Capture the cell that displays the provided text and extract its (X, Y) central coordinate. 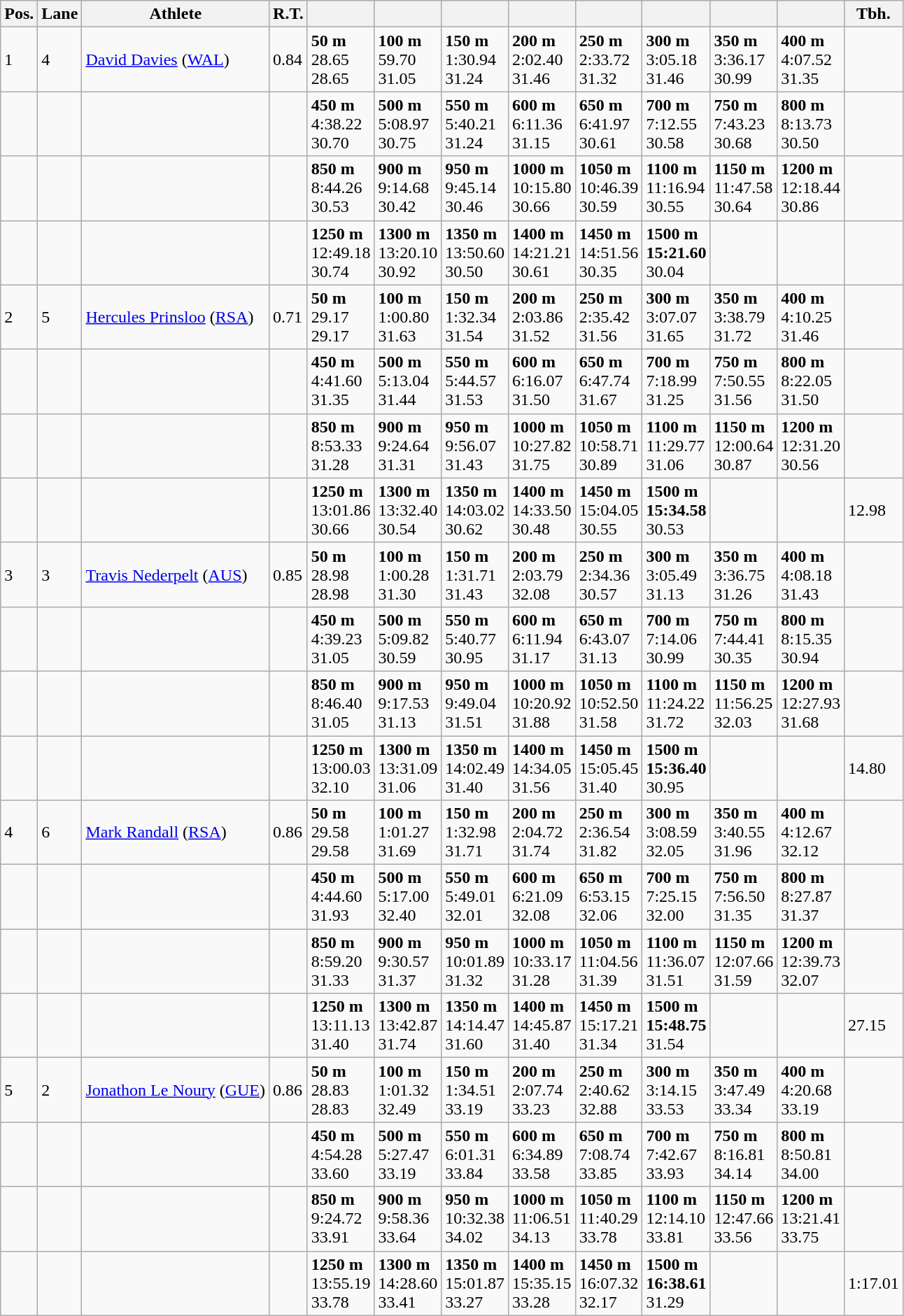
1150 m12:00.6430.87 (744, 446)
550 m5:44.5731.53 (475, 381)
200 m2:03.7932.08 (542, 574)
1400 m14:21.2130.61 (542, 253)
1450 m15:17.2131.34 (609, 1026)
1350 m14:03.0230.62 (475, 510)
100 m1:01.2731.69 (408, 833)
300 m3:05.1831.46 (676, 59)
500 m5:08.9730.75 (408, 124)
0.71 (288, 317)
1400 m14:33.5030.48 (542, 510)
650 m6:53.1532.06 (609, 897)
500 m5:13.0431.44 (408, 381)
900 m9:17.5331.13 (408, 703)
1300 m13:42.8731.74 (408, 1026)
1300 m13:20.1030.92 (408, 253)
400 m4:20.6833.19 (811, 1090)
900 m9:14.6830.42 (408, 188)
1000 m11:06.5134.13 (542, 1219)
550 m5:49.0132.01 (475, 897)
1100 m12:14.1033.81 (676, 1219)
Lane (60, 14)
1300 m13:31.0931.06 (408, 768)
150 m1:34.5133.19 (475, 1090)
Tbh. (873, 14)
1100 m11:16.9430.55 (676, 188)
1450 m16:07.3232.17 (609, 1283)
300 m3:05.4931.13 (676, 574)
450 m4:54.2833.60 (341, 1154)
1350 m14:02.4931.40 (475, 768)
500 m5:27.4733.19 (408, 1154)
800 m8:50.8134.00 (811, 1154)
200 m2:02.4031.46 (542, 59)
950 m9:45.1430.46 (475, 188)
800 m8:15.3530.94 (811, 639)
14.80 (873, 768)
Travis Nederpelt (AUS) (176, 574)
450 m4:44.6031.93 (341, 897)
1500 m15:36.4030.95 (676, 768)
1050 m11:40.2933.78 (609, 1219)
1500 m15:48.7531.54 (676, 1026)
1050 m10:58.7130.89 (609, 446)
200 m2:04.7231.74 (542, 833)
1350 m14:14.4731.60 (475, 1026)
1000 m10:27.8231.75 (542, 446)
1100 m11:29.7731.06 (676, 446)
700 m7:25.1532.00 (676, 897)
650 m6:47.7431.67 (609, 381)
1350 m13:50.6030.50 (475, 253)
950 m9:49.0431.51 (475, 703)
350 m3:38.7931.72 (744, 317)
1100 m11:36.0731.51 (676, 961)
300 m3:07.0731.65 (676, 317)
1300 m13:32.4030.54 (408, 510)
100 m59.7031.05 (408, 59)
950 m10:01.8931.32 (475, 961)
1050 m11:04.5631.39 (609, 961)
100 m1:00.8031.63 (408, 317)
250 m2:40.6232.88 (609, 1090)
900 m9:30.5731.37 (408, 961)
1200 m13:21.4133.75 (811, 1219)
700 m7:18.9931.25 (676, 381)
1150 m11:47.5830.64 (744, 188)
1200 m12:39.7332.07 (811, 961)
350 m3:36.7531.26 (744, 574)
400 m4:10.2531.46 (811, 317)
1150 m12:07.6631.59 (744, 961)
1 (20, 59)
600 m6:11.3631.15 (542, 124)
250 m2:34.3630.57 (609, 574)
950 m9:56.0731.43 (475, 446)
100 m1:00.2831.30 (408, 574)
Jonathon Le Noury (GUE) (176, 1090)
600 m6:11.9431.17 (542, 639)
Hercules Prinsloo (RSA) (176, 317)
800 m8:13.7330.50 (811, 124)
1250 m12:49.1830.74 (341, 253)
1400 m14:34.0531.56 (542, 768)
Athlete (176, 14)
1450 m15:05.4531.40 (609, 768)
450 m4:38.2230.70 (341, 124)
500 m5:09.8230.59 (408, 639)
350 m3:36.1730.99 (744, 59)
1200 m12:18.4430.86 (811, 188)
1150 m12:47.6633.56 (744, 1219)
0.85 (288, 574)
1000 m10:20.9231.88 (542, 703)
650 m7:08.7433.85 (609, 1154)
1300 m14:28.6033.41 (408, 1283)
1200 m12:31.2030.56 (811, 446)
1050 m10:46.3930.59 (609, 188)
0.84 (288, 59)
750 m8:16.8134.14 (744, 1154)
1500 m16:38.6131.29 (676, 1283)
1500 m15:21.6030.04 (676, 253)
150 m1:31.7131.43 (475, 574)
600 m6:16.0731.50 (542, 381)
50 m28.8328.83 (341, 1090)
600 m6:21.0932.08 (542, 897)
950 m10:32.3834.02 (475, 1219)
50 m28.6528.65 (341, 59)
400 m4:07.5231.35 (811, 59)
550 m6:01.3133.84 (475, 1154)
750 m7:44.4130.35 (744, 639)
1400 m14:45.8731.40 (542, 1026)
1250 m13:55.1933.78 (341, 1283)
850 m9:24.7233.91 (341, 1219)
1450 m14:51.5630.35 (609, 253)
700 m7:42.6733.93 (676, 1154)
650 m6:43.0731.13 (609, 639)
1250 m13:11.1331.40 (341, 1026)
700 m7:12.5530.58 (676, 124)
1:17.01 (873, 1283)
300 m3:08.5932.05 (676, 833)
700 m7:14.0630.99 (676, 639)
1400 m15:35.1533.28 (542, 1283)
900 m9:58.3633.64 (408, 1219)
1150 m11:56.2532.03 (744, 703)
1250 m13:00.0332.10 (341, 768)
850 m8:44.2630.53 (341, 188)
850 m8:59.2031.33 (341, 961)
450 m4:39.2331.05 (341, 639)
150 m1:32.9831.71 (475, 833)
1100 m11:24.2231.72 (676, 703)
1200 m12:27.9331.68 (811, 703)
150 m1:30.9431.24 (475, 59)
1000 m10:33.1731.28 (542, 961)
300 m3:14.1533.53 (676, 1090)
600 m6:34.8933.58 (542, 1154)
400 m4:08.1831.43 (811, 574)
400 m4:12.6732.12 (811, 833)
550 m5:40.7730.95 (475, 639)
Pos. (20, 14)
12.98 (873, 510)
350 m3:40.5531.96 (744, 833)
450 m4:41.6031.35 (341, 381)
650 m6:41.9730.61 (609, 124)
250 m2:33.7231.32 (609, 59)
500 m5:17.0032.40 (408, 897)
27.15 (873, 1026)
1500 m15:34.5830.53 (676, 510)
1000 m10:15.8030.66 (542, 188)
1050 m10:52.5031.58 (609, 703)
250 m2:36.5431.82 (609, 833)
200 m2:07.7433.23 (542, 1090)
50 m29.1729.17 (341, 317)
David Davies (WAL) (176, 59)
250 m2:35.4231.56 (609, 317)
100 m1:01.3232.49 (408, 1090)
800 m8:22.0531.50 (811, 381)
1450 m15:04.0530.55 (609, 510)
50 m28.9828.98 (341, 574)
150 m1:32.3431.54 (475, 317)
1350 m15:01.8733.27 (475, 1283)
800 m8:27.8731.37 (811, 897)
550 m5:40.2131.24 (475, 124)
750 m7:50.5531.56 (744, 381)
200 m2:03.8631.52 (542, 317)
350 m3:47.4933.34 (744, 1090)
Mark Randall (RSA) (176, 833)
750 m7:56.5031.35 (744, 897)
750 m7:43.2330.68 (744, 124)
1250 m13:01.8630.66 (341, 510)
900 m9:24.6431.31 (408, 446)
R.T. (288, 14)
850 m8:53.3331.28 (341, 446)
6 (60, 833)
850 m8:46.4031.05 (341, 703)
50 m29.5829.58 (341, 833)
